Return [x, y] of the center of cell containing provided text 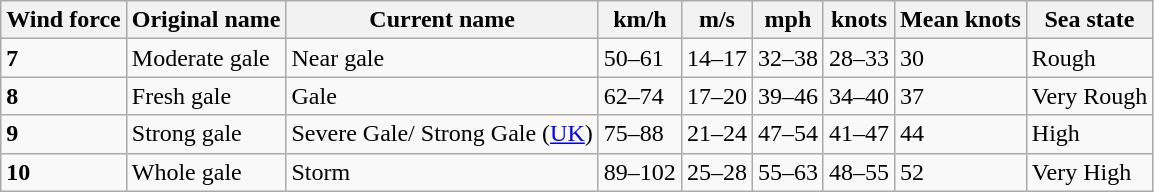
62–74 [640, 96]
9 [64, 134]
Wind force [64, 20]
8 [64, 96]
37 [961, 96]
14–17 [716, 58]
52 [961, 172]
55–63 [788, 172]
Moderate gale [206, 58]
89–102 [640, 172]
m/s [716, 20]
Mean knots [961, 20]
Whole gale [206, 172]
Gale [442, 96]
Rough [1089, 58]
Near gale [442, 58]
21–24 [716, 134]
mph [788, 20]
10 [64, 172]
Sea state [1089, 20]
Fresh gale [206, 96]
Strong gale [206, 134]
47–54 [788, 134]
25–28 [716, 172]
Storm [442, 172]
knots [858, 20]
34–40 [858, 96]
39–46 [788, 96]
Severe Gale/ Strong Gale (UK) [442, 134]
48–55 [858, 172]
Very Rough [1089, 96]
Very High [1089, 172]
Current name [442, 20]
41–47 [858, 134]
km/h [640, 20]
50–61 [640, 58]
32–38 [788, 58]
75–88 [640, 134]
7 [64, 58]
44 [961, 134]
High [1089, 134]
17–20 [716, 96]
30 [961, 58]
Original name [206, 20]
28–33 [858, 58]
